Identify which cell holds the provided text, then report its [X, Y] central coordinate. 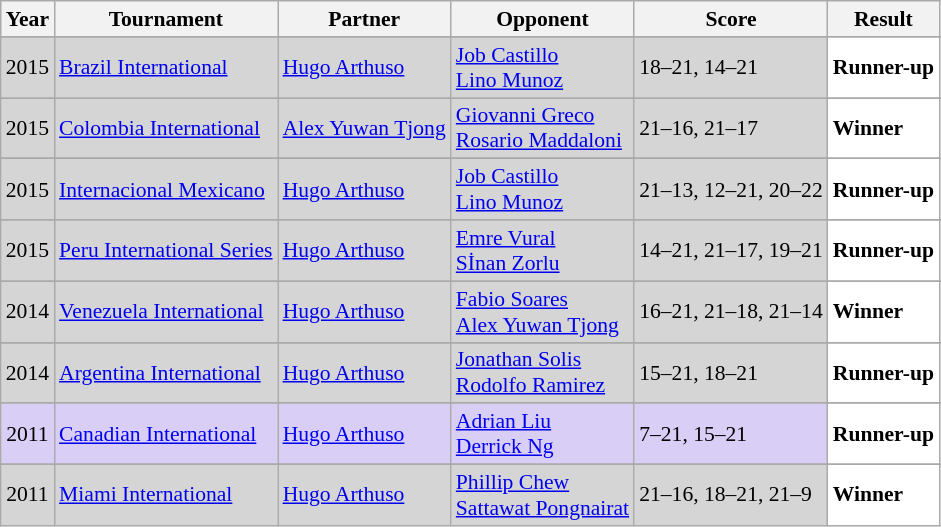
Partner [364, 19]
Colombia International [166, 128]
Brazil International [166, 68]
Adrian Liu Derrick Ng [542, 434]
Canadian International [166, 434]
14–21, 21–17, 19–21 [731, 250]
Emre Vural Sİnan Zorlu [542, 250]
Venezuela International [166, 312]
Opponent [542, 19]
Internacional Mexicano [166, 190]
Alex Yuwan Tjong [364, 128]
Fabio Soares Alex Yuwan Tjong [542, 312]
18–21, 14–21 [731, 68]
Score [731, 19]
7–21, 15–21 [731, 434]
Miami International [166, 496]
Peru International Series [166, 250]
21–16, 21–17 [731, 128]
Phillip Chew Sattawat Pongnairat [542, 496]
Year [28, 19]
15–21, 18–21 [731, 372]
16–21, 21–18, 21–14 [731, 312]
Jonathan Solis Rodolfo Ramirez [542, 372]
21–13, 12–21, 20–22 [731, 190]
Tournament [166, 19]
Result [884, 19]
21–16, 18–21, 21–9 [731, 496]
Argentina International [166, 372]
Giovanni Greco Rosario Maddaloni [542, 128]
